Identify which cell holds the provided text, then report its (X, Y) central coordinate. 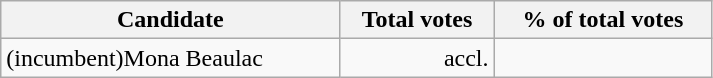
Total votes (417, 20)
% of total votes (603, 20)
accl. (417, 58)
(incumbent)Mona Beaulac (170, 58)
Candidate (170, 20)
